Locate the cell with the specified text and output its (X, Y) center coordinate. 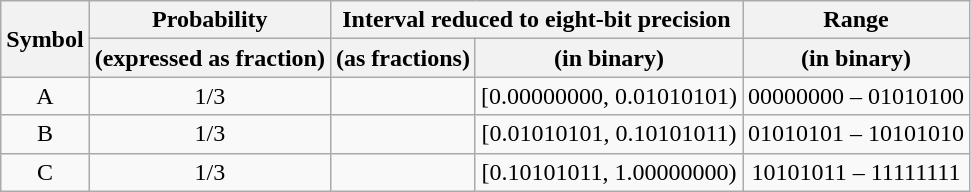
B (45, 134)
[0.00000000, 0.01010101) (608, 96)
[0.10101011, 1.00000000) (608, 172)
(expressed as fraction) (210, 58)
01010101 – 10101010 (856, 134)
00000000 – 01010100 (856, 96)
C (45, 172)
Probability (210, 20)
[0.01010101, 0.10101011) (608, 134)
10101011 – 11111111 (856, 172)
A (45, 96)
Range (856, 20)
Interval reduced to eight-bit precision (536, 20)
Symbol (45, 39)
(as fractions) (402, 58)
